From the cell containing the given text, extract its center point as (x, y) coordinate. 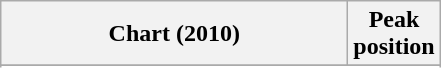
Chart (2010) (174, 34)
Peakposition (394, 34)
